Output the (x, y) coordinate of the center of the cell containing the given text.  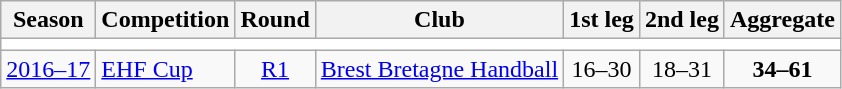
34–61 (782, 69)
16–30 (602, 69)
Aggregate (782, 20)
EHF Cup (166, 69)
R1 (275, 69)
Season (48, 20)
Round (275, 20)
Club (439, 20)
2nd leg (682, 20)
18–31 (682, 69)
Brest Bretagne Handball (439, 69)
2016–17 (48, 69)
1st leg (602, 20)
Competition (166, 20)
